Locate the cell with the specified text and output its [x, y] center coordinate. 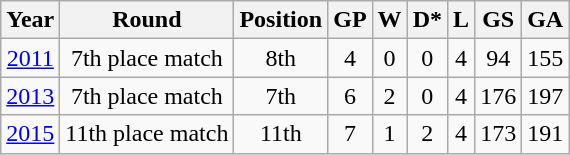
11th [281, 134]
197 [546, 96]
176 [498, 96]
GP [350, 20]
Year [30, 20]
2011 [30, 58]
GS [498, 20]
173 [498, 134]
Position [281, 20]
191 [546, 134]
155 [546, 58]
L [462, 20]
6 [350, 96]
2015 [30, 134]
D* [427, 20]
11th place match [147, 134]
W [390, 20]
Round [147, 20]
1 [390, 134]
7th [281, 96]
7 [350, 134]
GA [546, 20]
2013 [30, 96]
94 [498, 58]
8th [281, 58]
